Return the (X, Y) coordinate for the center point of the cell that contains the specified text.  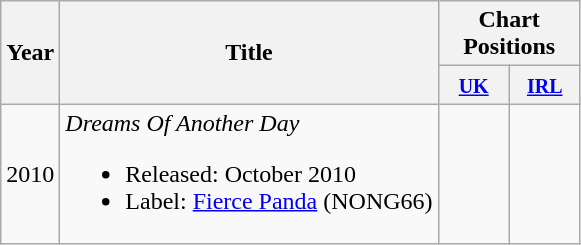
Dreams Of Another DayReleased: October 2010Label: Fierce Panda (NONG66) (249, 174)
UK (474, 85)
Chart Positions (509, 34)
Year (30, 52)
IRL (544, 85)
2010 (30, 174)
Title (249, 52)
